Locate the cell with the specified text and output its [X, Y] center coordinate. 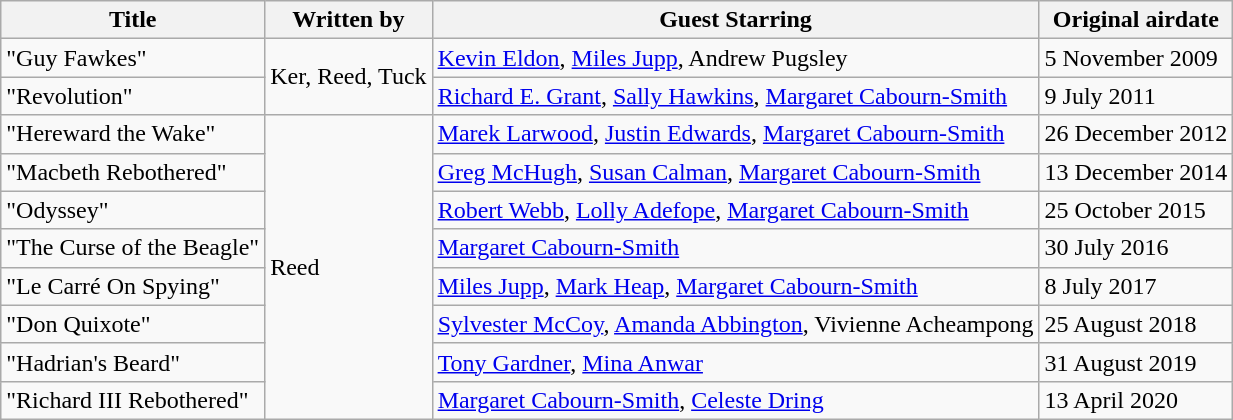
30 July 2016 [1136, 248]
"Hadrian's Beard" [133, 362]
"Richard III Rebothered" [133, 400]
8 July 2017 [1136, 286]
13 December 2014 [1136, 172]
"Guy Fawkes" [133, 58]
Tony Gardner, Mina Anwar [736, 362]
26 December 2012 [1136, 134]
"Hereward the Wake" [133, 134]
Kevin Eldon, Miles Jupp, Andrew Pugsley [736, 58]
Margaret Cabourn-Smith, Celeste Dring [736, 400]
Sylvester McCoy, Amanda Abbington, Vivienne Acheampong [736, 324]
Written by [348, 20]
"The Curse of the Beagle" [133, 248]
25 August 2018 [1136, 324]
Marek Larwood, Justin Edwards, Margaret Cabourn-Smith [736, 134]
"Odyssey" [133, 210]
Richard E. Grant, Sally Hawkins, Margaret Cabourn-Smith [736, 96]
Margaret Cabourn-Smith [736, 248]
Greg McHugh, Susan Calman, Margaret Cabourn-Smith [736, 172]
9 July 2011 [1136, 96]
Original airdate [1136, 20]
"Don Quixote" [133, 324]
Robert Webb, Lolly Adefope, Margaret Cabourn-Smith [736, 210]
"Le Carré On Spying" [133, 286]
13 April 2020 [1136, 400]
Guest Starring [736, 20]
Miles Jupp, Mark Heap, Margaret Cabourn-Smith [736, 286]
Title [133, 20]
"Revolution" [133, 96]
31 August 2019 [1136, 362]
Reed [348, 267]
Ker, Reed, Tuck [348, 77]
5 November 2009 [1136, 58]
25 October 2015 [1136, 210]
"Macbeth Rebothered" [133, 172]
